Output the [x, y] coordinate of the center of the cell containing the given text.  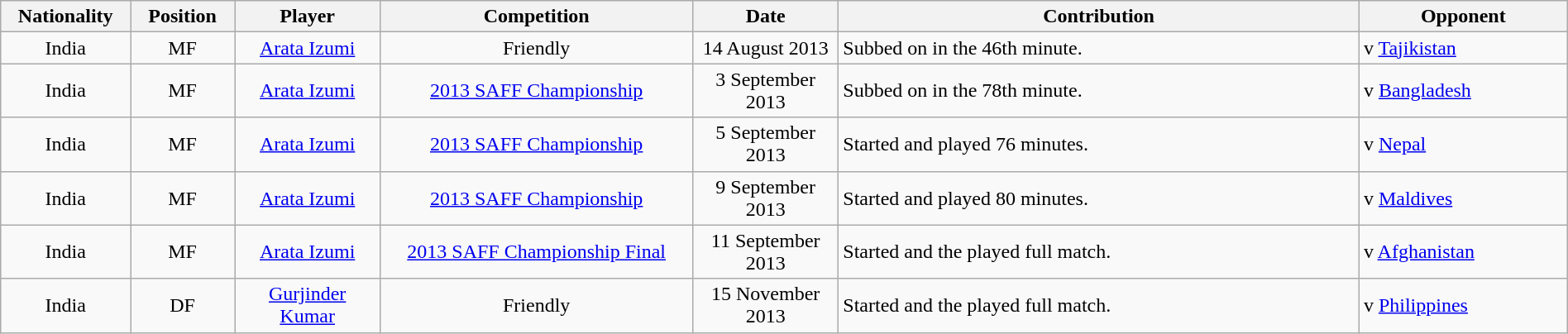
Started and played 76 minutes. [1099, 144]
15 November 2013 [766, 306]
Date [766, 17]
11 September 2013 [766, 251]
5 September 2013 [766, 144]
v Tajikistan [1463, 48]
9 September 2013 [766, 198]
v Maldives [1463, 198]
Nationality [66, 17]
Opponent [1463, 17]
v Bangladesh [1463, 91]
DF [183, 306]
2013 SAFF Championship Final [537, 251]
Contribution [1099, 17]
3 September 2013 [766, 91]
14 August 2013 [766, 48]
v Nepal [1463, 144]
v Afghanistan [1463, 251]
Started and played 80 minutes. [1099, 198]
v Philippines [1463, 306]
Subbed on in the 78th minute. [1099, 91]
Subbed on in the 46th minute. [1099, 48]
Player [308, 17]
Position [183, 17]
Competition [537, 17]
Gurjinder Kumar [308, 306]
